Determine the (x, y) coordinate at the center of the cell enclosing the given text.  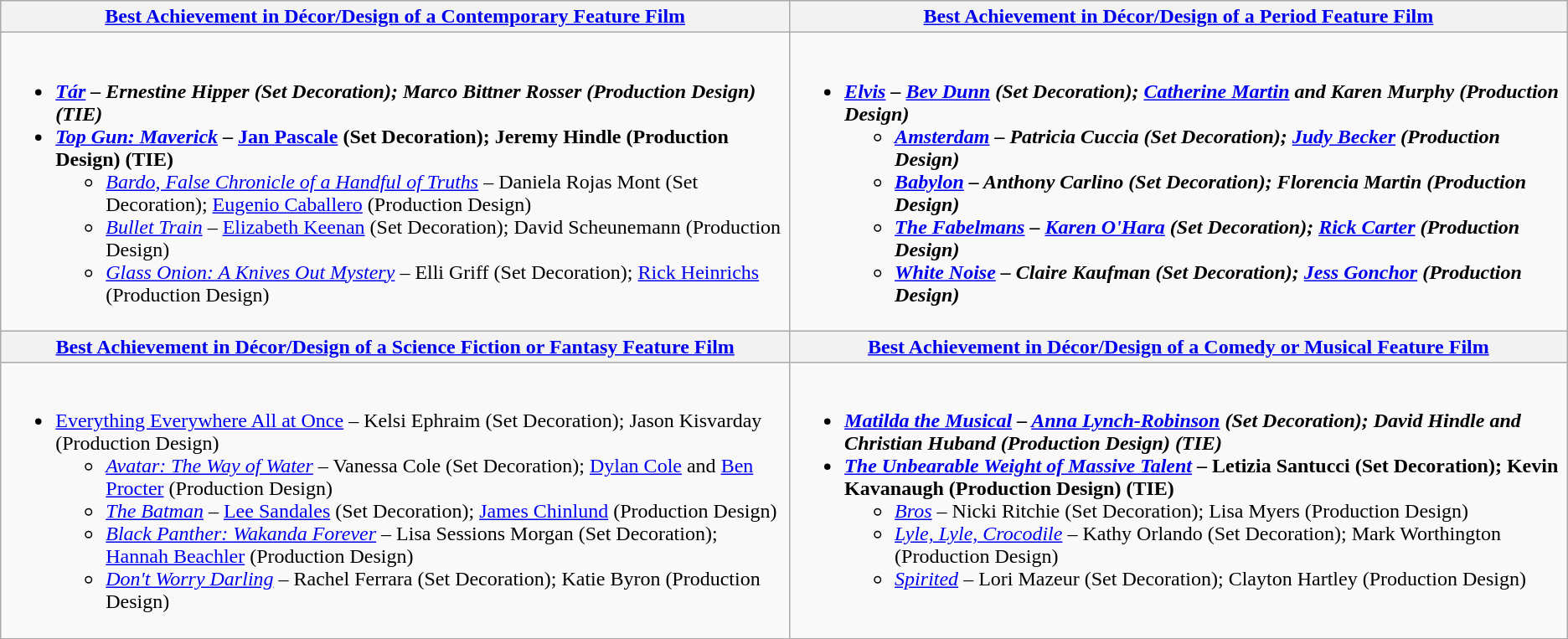
Best Achievement in Décor/Design of a Contemporary Feature Film (395, 17)
Best Achievement in Décor/Design of a Science Fiction or Fantasy Feature Film (395, 347)
Best Achievement in Décor/Design of a Comedy or Musical Feature Film (1179, 347)
Best Achievement in Décor/Design of a Period Feature Film (1179, 17)
